Output the [X, Y] coordinate of the center of the cell containing the given text.  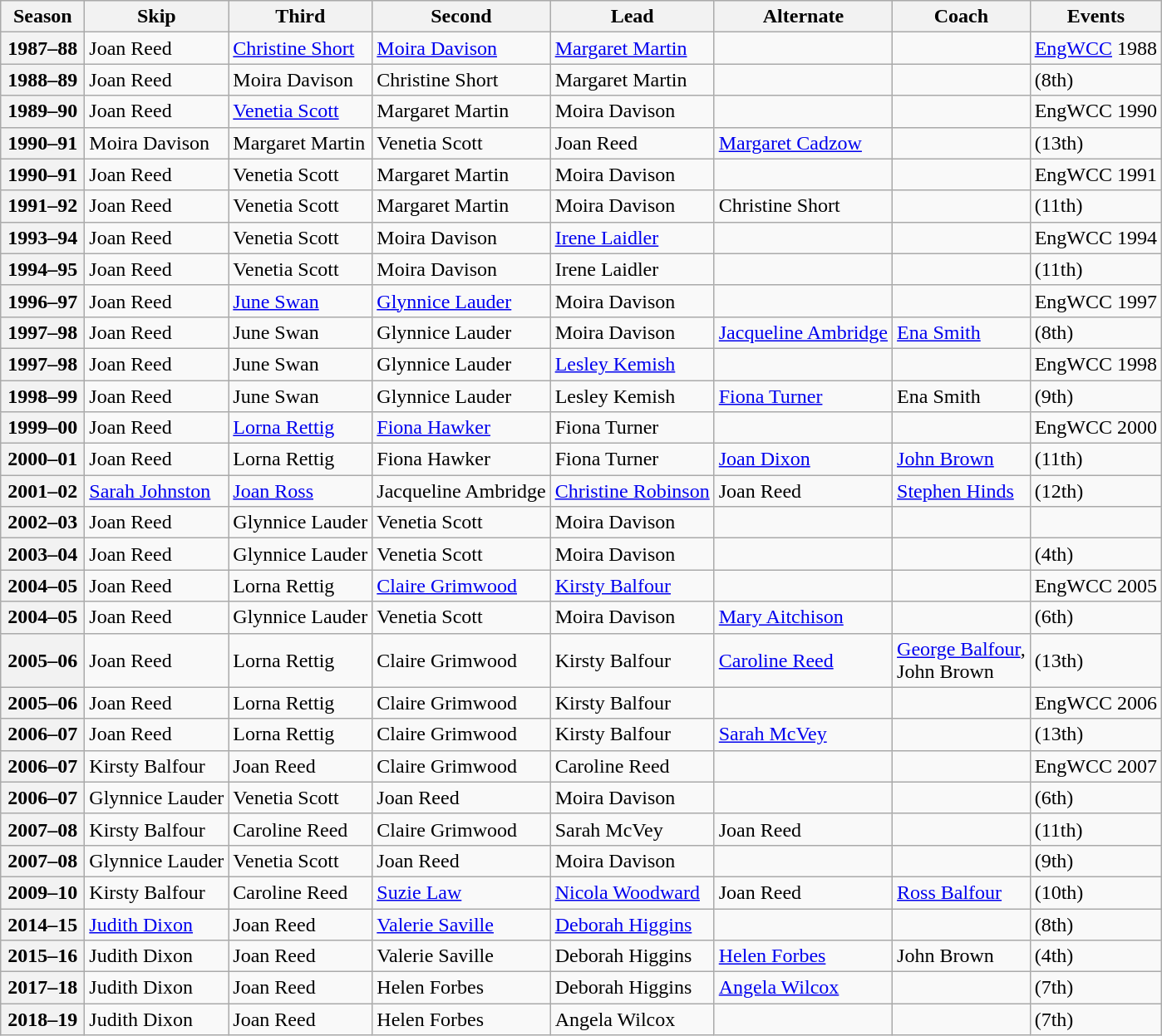
1988–89 [43, 80]
1989–90 [43, 111]
Suzie Law [461, 892]
2017–18 [43, 988]
2001–02 [43, 491]
2015–16 [43, 956]
Lead [632, 17]
(12th) [1096, 491]
1987–88 [43, 48]
1993–94 [43, 238]
EngWCC 1991 [1096, 174]
1991–92 [43, 206]
Skip [156, 17]
Second [461, 17]
Joan Ross [301, 491]
EngWCC 1997 [1096, 301]
George Balfour,John Brown [962, 660]
EngWCC 1988 [1096, 48]
1998–99 [43, 396]
2014–15 [43, 925]
2003–04 [43, 554]
EngWCC 2006 [1096, 703]
Christine Robinson [632, 491]
EngWCC 2007 [1096, 766]
2018–19 [43, 1019]
Coach [962, 17]
2002–03 [43, 523]
Margaret Cadzow [803, 143]
Nicola Woodward [632, 892]
2009–10 [43, 892]
EngWCC 1994 [1096, 238]
1999–00 [43, 428]
1994–95 [43, 269]
EngWCC 1998 [1096, 364]
EngWCC 2005 [1096, 586]
Sarah Johnston [156, 491]
(10th) [1096, 892]
2000–01 [43, 459]
Stephen Hinds [962, 491]
Mary Aitchison [803, 617]
Third [301, 17]
Alternate [803, 17]
Events [1096, 17]
Joan Dixon [803, 459]
Ross Balfour [962, 892]
Season [43, 17]
EngWCC 1990 [1096, 111]
EngWCC 2000 [1096, 428]
1996–97 [43, 301]
